Detect which cell encompasses the target text, then output its [X, Y] center coordinate. 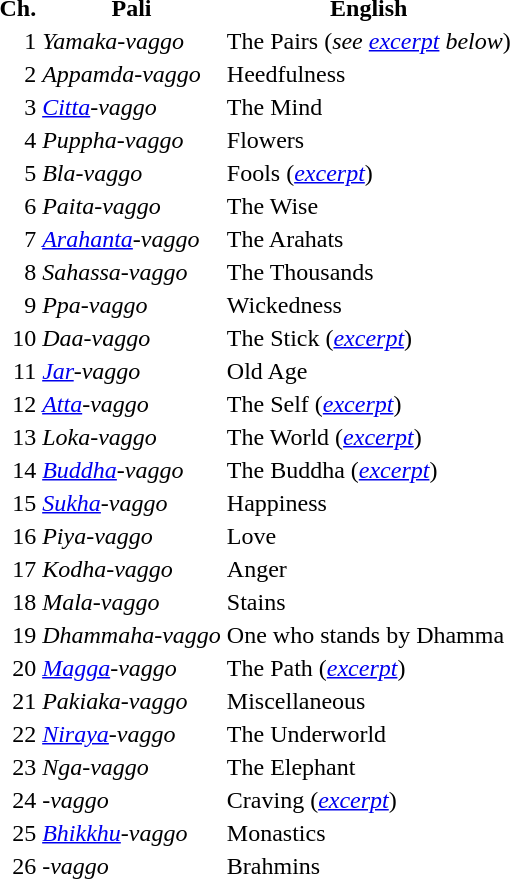
Sahassa-vaggo [132, 272]
Kodha-vaggo [132, 569]
Jar-vaggo [132, 371]
Niraya-vaggo [132, 734]
Sukha-vaggo [132, 503]
Puppha-vaggo [132, 140]
Mala-vaggo [132, 602]
Bhikkhu-vaggo [132, 833]
Citta-vaggo [132, 107]
Ppa-vaggo [132, 305]
Nga-vaggo [132, 767]
Dhammaha-vaggo [132, 635]
Paita-vaggo [132, 206]
Arahanta-vaggo [132, 239]
Loka-vaggo [132, 437]
Yamaka-vaggo [132, 41]
Bla-vaggo [132, 173]
Daa-vaggo [132, 338]
Buddha-vaggo [132, 470]
Magga-vaggo [132, 668]
-vaggo [132, 800]
Atta-vaggo [132, 404]
Pakiaka-vaggo [132, 701]
Appamda-vaggo [132, 74]
Piya-vaggo [132, 536]
